Identify which cell holds the provided text, then report its [x, y] central coordinate. 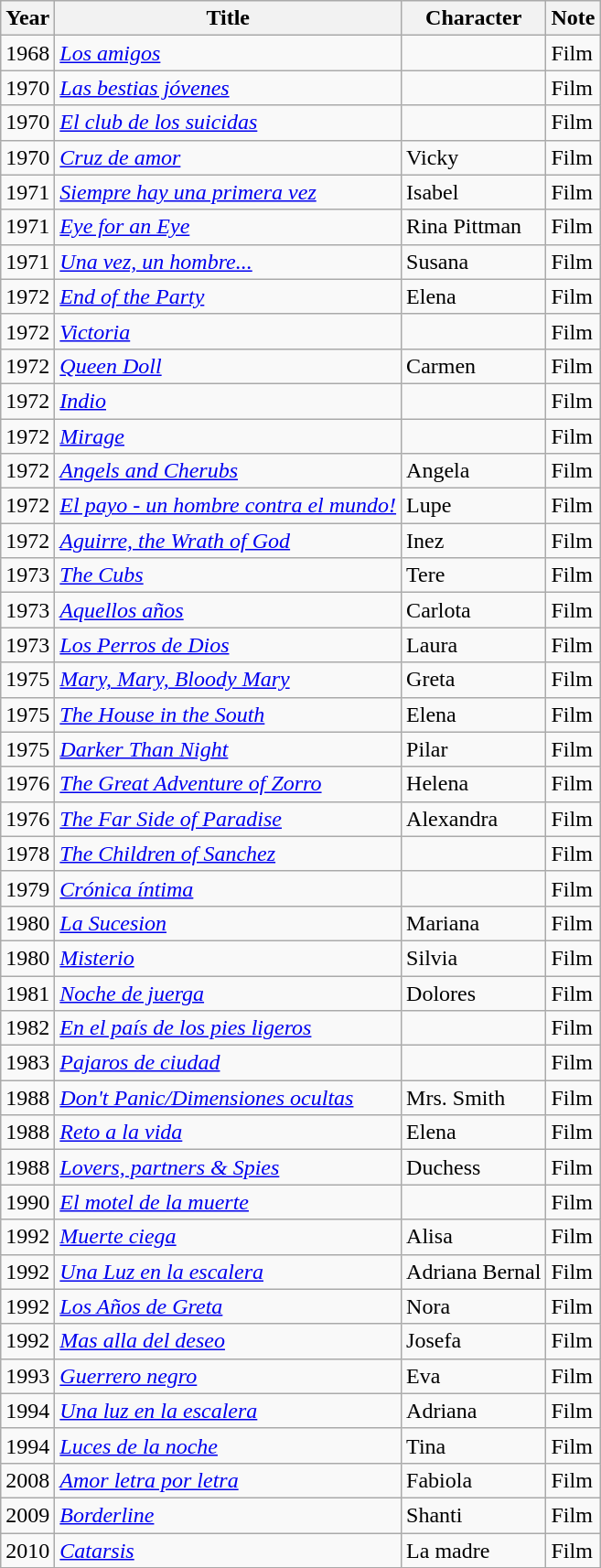
Indio [229, 401]
Victoria [229, 331]
Susana [474, 262]
Aguirre, the Wrath of God [229, 541]
1979 [27, 888]
Mariana [474, 923]
Darker Than Night [229, 749]
Catarsis [229, 1551]
Fabiola [474, 1480]
Inez [474, 541]
The Cubs [229, 575]
1990 [27, 1202]
The House in the South [229, 714]
Duchess [474, 1167]
Cruz de amor [229, 157]
Carmen [474, 366]
Greta [474, 680]
Noche de juerga [229, 993]
The Children of Sanchez [229, 854]
2009 [27, 1515]
2010 [27, 1551]
Note [573, 18]
Carlota [474, 610]
Las bestias jóvenes [229, 88]
Mirage [229, 436]
Mary, Mary, Bloody Mary [229, 680]
Amor letra por letra [229, 1480]
Don't Panic/Dimensiones ocultas [229, 1098]
Misterio [229, 958]
Angela [474, 471]
Angels and Cherubs [229, 471]
Pilar [474, 749]
Laura [474, 645]
El motel de la muerte [229, 1202]
2008 [27, 1480]
Adriana [474, 1411]
Queen Doll [229, 366]
Una Luz en la escalera [229, 1272]
Title [229, 18]
Luces de la noche [229, 1445]
El payo - un hombre contra el mundo! [229, 506]
Dolores [474, 993]
Muerte ciega [229, 1237]
Eva [474, 1376]
Helena [474, 784]
1981 [27, 993]
Eye for an Eye [229, 227]
Vicky [474, 157]
Shanti [474, 1515]
1983 [27, 1063]
Alexandra [474, 819]
Tere [474, 575]
Borderline [229, 1515]
El club de los suicidas [229, 123]
Year [27, 18]
Una luz en la escalera [229, 1411]
Tina [474, 1445]
Nora [474, 1306]
Adriana Bernal [474, 1272]
Los amigos [229, 53]
Mrs. Smith [474, 1098]
Una vez, un hombre... [229, 262]
Silvia [474, 958]
La madre [474, 1551]
1978 [27, 854]
Crónica íntima [229, 888]
The Far Side of Paradise [229, 819]
Guerrero negro [229, 1376]
The Great Adventure of Zorro [229, 784]
1982 [27, 1028]
Los Perros de Dios [229, 645]
Reto a la vida [229, 1133]
En el país de los pies ligeros [229, 1028]
1968 [27, 53]
Isabel [474, 192]
Mas alla del deseo [229, 1341]
Josefa [474, 1341]
Siempre hay una primera vez [229, 192]
Lupe [474, 506]
Character [474, 18]
1993 [27, 1376]
Aquellos años [229, 610]
Lovers, partners & Spies [229, 1167]
Rina Pittman [474, 227]
End of the Party [229, 296]
Los Años de Greta [229, 1306]
Alisa [474, 1237]
La Sucesion [229, 923]
Pajaros de ciudad [229, 1063]
